Pinpoint the cell where the given text exists, returning its (X, Y) midpoint coordinate. 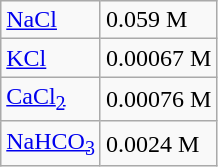
NaCl (51, 20)
NaHCO3 (51, 143)
0.00067 M (158, 58)
0.00076 M (158, 99)
CaCl2 (51, 99)
KCl (51, 58)
0.059 M (158, 20)
0.0024 M (158, 143)
